Detect which cell encompasses the target text, then output its [x, y] center coordinate. 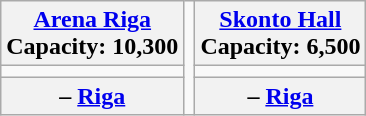
Skonto HallCapacity: 6,500 [280, 34]
Arena RigaCapacity: 10,300 [92, 34]
